Identify which cell holds the provided text, then report its [x, y] central coordinate. 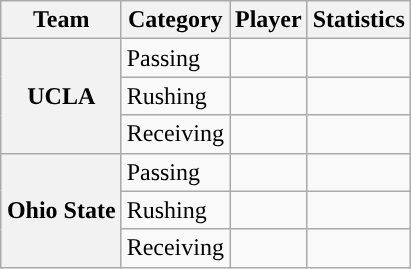
Statistics [358, 20]
Team [61, 20]
UCLA [61, 96]
Ohio State [61, 210]
Category [175, 20]
Player [269, 20]
